Capture the cell that displays the provided text and extract its [X, Y] central coordinate. 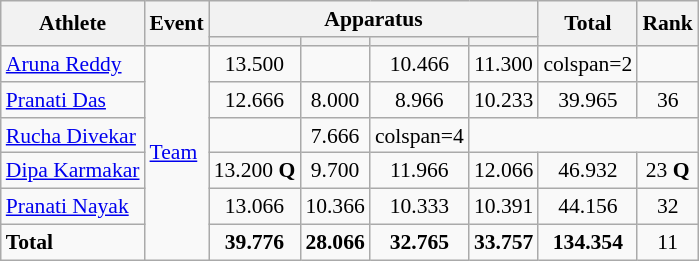
46.932 [588, 171]
Pranati Nayak [73, 207]
8.966 [420, 100]
9.700 [334, 171]
7.666 [334, 136]
colspan=2 [588, 64]
Team [177, 153]
11.966 [420, 171]
33.757 [504, 243]
Rucha Divekar [73, 136]
11 [668, 243]
12.666 [255, 100]
13.200 Q [255, 171]
39.776 [255, 243]
36 [668, 100]
8.000 [334, 100]
13.500 [255, 64]
Event [177, 24]
10.366 [334, 207]
Aruna Reddy [73, 64]
12.066 [504, 171]
Athlete [73, 24]
10.233 [504, 100]
134.354 [588, 243]
10.391 [504, 207]
Dipa Karmakar [73, 171]
10.333 [420, 207]
32.765 [420, 243]
colspan=4 [420, 136]
Apparatus [374, 19]
Pranati Das [73, 100]
10.466 [420, 64]
Rank [668, 24]
23 Q [668, 171]
44.156 [588, 207]
28.066 [334, 243]
11.300 [504, 64]
13.066 [255, 207]
32 [668, 207]
39.965 [588, 100]
